Output the (X, Y) coordinate of the center of the cell containing the given text.  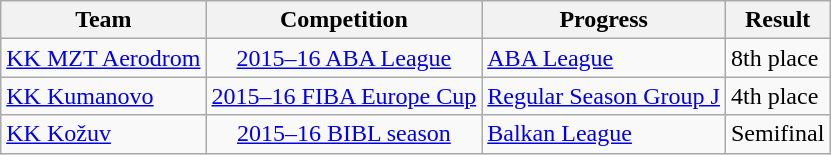
Result (777, 20)
2015–16 BIBL season (344, 134)
4th place (777, 96)
Progress (604, 20)
KK Kumanovo (104, 96)
Team (104, 20)
KK Kožuv (104, 134)
Balkan League (604, 134)
KK MZT Aerodrom (104, 58)
Semifinal (777, 134)
8th place (777, 58)
Regular Season Group J (604, 96)
2015–16 FIBA Europe Cup (344, 96)
2015–16 ABA League (344, 58)
ABA League (604, 58)
Competition (344, 20)
